Capture the cell that displays the provided text and extract its (X, Y) central coordinate. 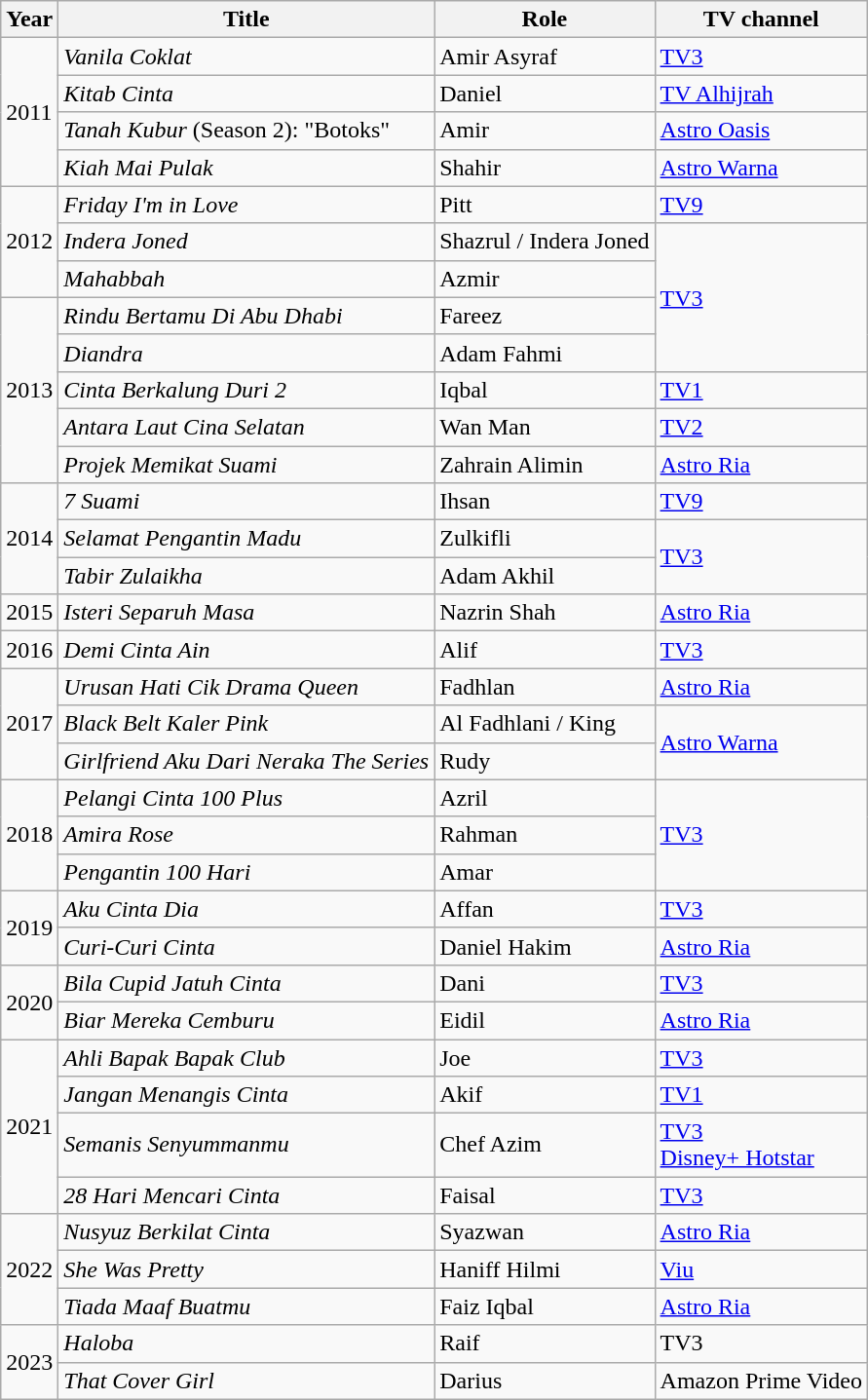
Nusyuz Berkilat Cinta (246, 1232)
Antara Laut Cina Selatan (246, 427)
Kiah Mai Pulak (246, 168)
2023 (29, 1362)
2018 (29, 835)
Dani (545, 983)
2016 (29, 650)
Black Belt Kaler Pink (246, 724)
Chef Azim (545, 1146)
2013 (29, 390)
TV3 Disney+ Hotstar (761, 1146)
Biar Mereka Cemburu (246, 1020)
Adam Fahmi (545, 353)
Tabir Zulaikha (246, 576)
Tanah Kubur (Season 2): "Botoks" (246, 131)
Tiada Maaf Buatmu (246, 1306)
Wan Man (545, 427)
Friday I'm in Love (246, 205)
Zahrain Alimin (545, 465)
Daniel Hakim (545, 946)
Rindu Bertamu Di Abu Dhabi (246, 316)
Girlfriend Aku Dari Neraka The Series (246, 761)
Alif (545, 650)
Demi Cinta Ain (246, 650)
Amira Rose (246, 835)
Zulkifli (545, 539)
Daniel (545, 94)
Projek Memikat Suami (246, 465)
Shazrul / Indera Joned (545, 242)
Selamat Pengantin Madu (246, 539)
Ahli Bapak Bapak Club (246, 1057)
Azmir (545, 279)
Kitab Cinta (246, 94)
2020 (29, 1002)
Pitt (545, 205)
Pengantin 100 Hari (246, 872)
Affan (545, 909)
2011 (29, 112)
Curi-Curi Cinta (246, 946)
Mahabbah (246, 279)
Joe (545, 1057)
Amir Asyraf (545, 57)
2022 (29, 1269)
Rahman (545, 835)
2017 (29, 724)
7 Suami (246, 502)
Diandra (246, 353)
Iqbal (545, 390)
Al Fadhlani / King (545, 724)
Haloba (246, 1343)
Faisal (545, 1195)
Nazrin Shah (545, 613)
Aku Cinta Dia (246, 909)
Pelangi Cinta 100 Plus (246, 798)
Faiz Iqbal (545, 1306)
Jangan Menangis Cinta (246, 1095)
That Cover Girl (246, 1381)
Indera Joned (246, 242)
Vanila Coklat (246, 57)
2015 (29, 613)
Fadhlan (545, 687)
TV Alhijrah (761, 94)
Urusan Hati Cik Drama Queen (246, 687)
Akif (545, 1095)
Syazwan (545, 1232)
2019 (29, 927)
Semanis Senyummanmu (246, 1146)
Amar (545, 872)
Astro Oasis (761, 131)
She Was Pretty (246, 1269)
Rudy (545, 761)
TV2 (761, 427)
Shahir (545, 168)
Darius (545, 1381)
Year (29, 19)
Title (246, 19)
Eidil (545, 1020)
Adam Akhil (545, 576)
2014 (29, 539)
Bila Cupid Jatuh Cinta (246, 983)
2021 (29, 1126)
Amir (545, 131)
TV channel (761, 19)
Cinta Berkalung Duri 2 (246, 390)
2012 (29, 242)
Azril (545, 798)
Amazon Prime Video (761, 1381)
Haniff Hilmi (545, 1269)
Raif (545, 1343)
28 Hari Mencari Cinta (246, 1195)
Fareez (545, 316)
Isteri Separuh Masa (246, 613)
Viu (761, 1269)
Role (545, 19)
Ihsan (545, 502)
